Detect which cell encompasses the target text, then output its (X, Y) center coordinate. 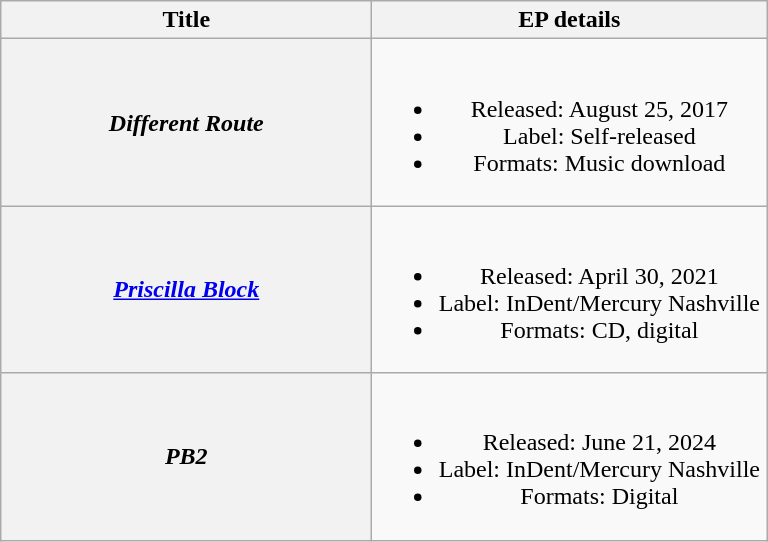
Released: June 21, 2024Label: InDent/Mercury NashvilleFormats: Digital (570, 456)
Priscilla Block (186, 290)
Released: August 25, 2017Label: Self-releasedFormats: Music download (570, 122)
Released: April 30, 2021Label: InDent/Mercury NashvilleFormats: CD, digital (570, 290)
EP details (570, 20)
PB2 (186, 456)
Title (186, 20)
Different Route (186, 122)
